Find where the given text appears and provide that cell's center as [X, Y] coordinate. 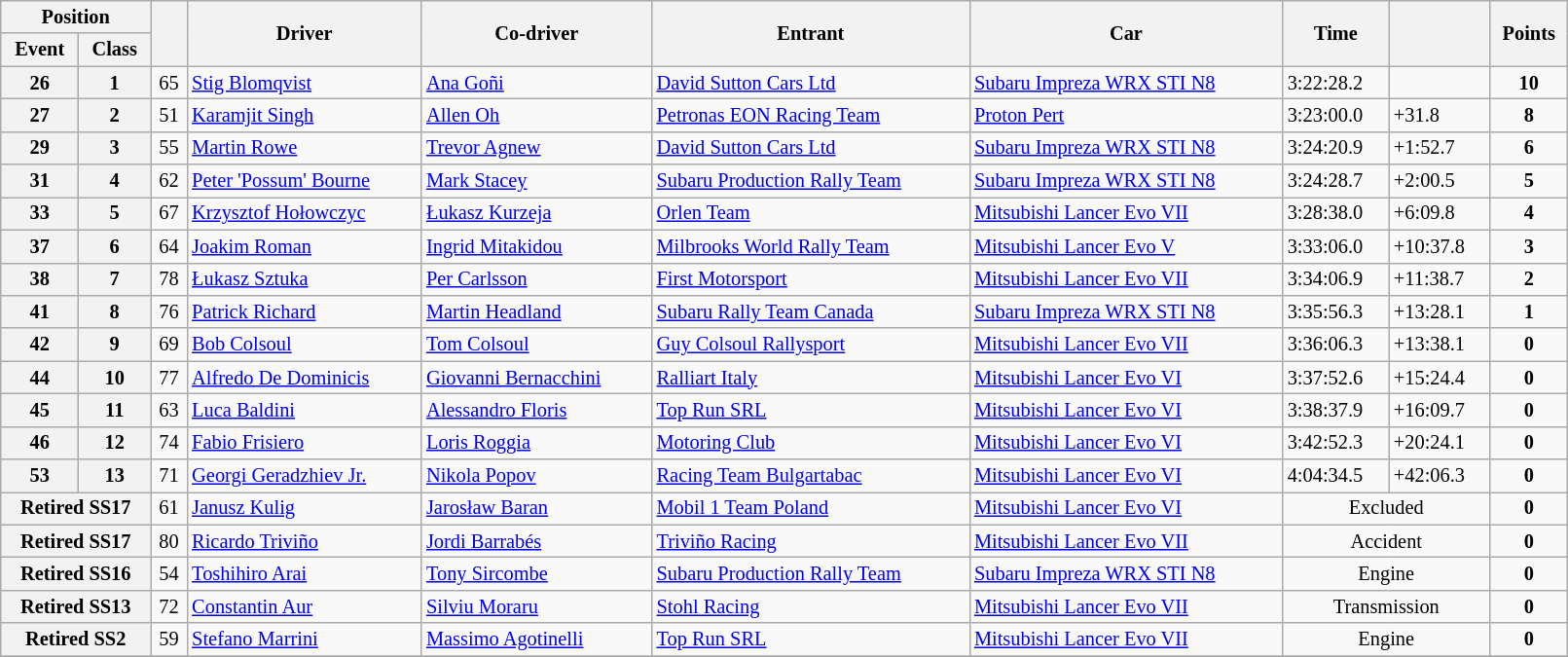
First Motorsport [811, 279]
Karamjit Singh [304, 115]
Mark Stacey [537, 181]
Position [76, 17]
Entrant [811, 33]
3:24:20.9 [1335, 148]
45 [40, 410]
62 [169, 181]
Mitsubishi Lancer Evo V [1126, 246]
Mobil 1 Team Poland [811, 508]
+13:38.1 [1440, 345]
51 [169, 115]
Krzysztof Hołowczyc [304, 213]
3:37:52.6 [1335, 378]
+1:52.7 [1440, 148]
+42:06.3 [1440, 476]
33 [40, 213]
38 [40, 279]
Ingrid Mitakidou [537, 246]
Joakim Roman [304, 246]
3:28:38.0 [1335, 213]
Constantin Aur [304, 606]
Giovanni Bernacchini [537, 378]
Łukasz Sztuka [304, 279]
Luca Baldini [304, 410]
31 [40, 181]
7 [115, 279]
Jarosław Baran [537, 508]
63 [169, 410]
Event [40, 50]
+31.8 [1440, 115]
Fabio Frisiero [304, 443]
Per Carlsson [537, 279]
Trevor Agnew [537, 148]
26 [40, 83]
Stohl Racing [811, 606]
3:35:56.3 [1335, 311]
Ralliart Italy [811, 378]
80 [169, 541]
Nikola Popov [537, 476]
27 [40, 115]
64 [169, 246]
Time [1335, 33]
13 [115, 476]
3:42:52.3 [1335, 443]
Martin Rowe [304, 148]
Alessandro Floris [537, 410]
Stig Blomqvist [304, 83]
9 [115, 345]
54 [169, 573]
Accident [1386, 541]
+16:09.7 [1440, 410]
Car [1126, 33]
65 [169, 83]
53 [40, 476]
46 [40, 443]
Excluded [1386, 508]
37 [40, 246]
Retired SS13 [76, 606]
Racing Team Bulgartabac [811, 476]
+15:24.4 [1440, 378]
Alfredo De Dominicis [304, 378]
44 [40, 378]
Allen Oh [537, 115]
Transmission [1386, 606]
Class [115, 50]
78 [169, 279]
Jordi Barrabés [537, 541]
29 [40, 148]
77 [169, 378]
+13:28.1 [1440, 311]
4:04:34.5 [1335, 476]
Tony Sircombe [537, 573]
42 [40, 345]
Massimo Agotinelli [537, 639]
Ricardo Triviño [304, 541]
Janusz Kulig [304, 508]
Patrick Richard [304, 311]
Georgi Geradzhiev Jr. [304, 476]
12 [115, 443]
74 [169, 443]
+2:00.5 [1440, 181]
Motoring Club [811, 443]
72 [169, 606]
Ana Goñi [537, 83]
Proton Pert [1126, 115]
Peter 'Possum' Bourne [304, 181]
3:36:06.3 [1335, 345]
Silviu Moraru [537, 606]
Orlen Team [811, 213]
3:34:06.9 [1335, 279]
3:24:28.7 [1335, 181]
11 [115, 410]
+10:37.8 [1440, 246]
55 [169, 148]
Guy Colsoul Rallysport [811, 345]
Martin Headland [537, 311]
3:33:06.0 [1335, 246]
41 [40, 311]
67 [169, 213]
3:22:28.2 [1335, 83]
+6:09.8 [1440, 213]
Milbrooks World Rally Team [811, 246]
Subaru Rally Team Canada [811, 311]
61 [169, 508]
Bob Colsoul [304, 345]
Petronas EON Racing Team [811, 115]
Loris Roggia [537, 443]
69 [169, 345]
Stefano Marrini [304, 639]
Co-driver [537, 33]
Retired SS16 [76, 573]
+11:38.7 [1440, 279]
3:23:00.0 [1335, 115]
Tom Colsoul [537, 345]
Toshihiro Arai [304, 573]
71 [169, 476]
Łukasz Kurzeja [537, 213]
59 [169, 639]
Retired SS2 [76, 639]
Points [1529, 33]
3:38:37.9 [1335, 410]
76 [169, 311]
Triviño Racing [811, 541]
Driver [304, 33]
+20:24.1 [1440, 443]
